For the text-containing cell, return its midpoint in (X, Y) coordinate format. 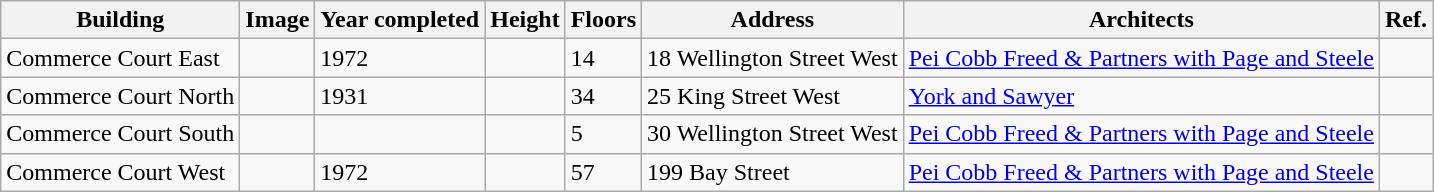
57 (603, 172)
1931 (400, 96)
199 Bay Street (773, 172)
Image (278, 20)
5 (603, 134)
Commerce Court South (120, 134)
34 (603, 96)
Commerce Court North (120, 96)
Building (120, 20)
Height (525, 20)
York and Sawyer (1141, 96)
14 (603, 58)
18 Wellington Street West (773, 58)
Commerce Court West (120, 172)
Commerce Court East (120, 58)
Architects (1141, 20)
Floors (603, 20)
30 Wellington Street West (773, 134)
Year completed (400, 20)
25 King Street West (773, 96)
Address (773, 20)
Ref. (1406, 20)
